Identify which cell holds the provided text, then report its (x, y) central coordinate. 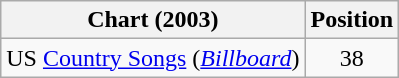
US Country Songs (Billboard) (153, 58)
Chart (2003) (153, 20)
Position (352, 20)
38 (352, 58)
